Locate the cell with the specified text and output its (x, y) center coordinate. 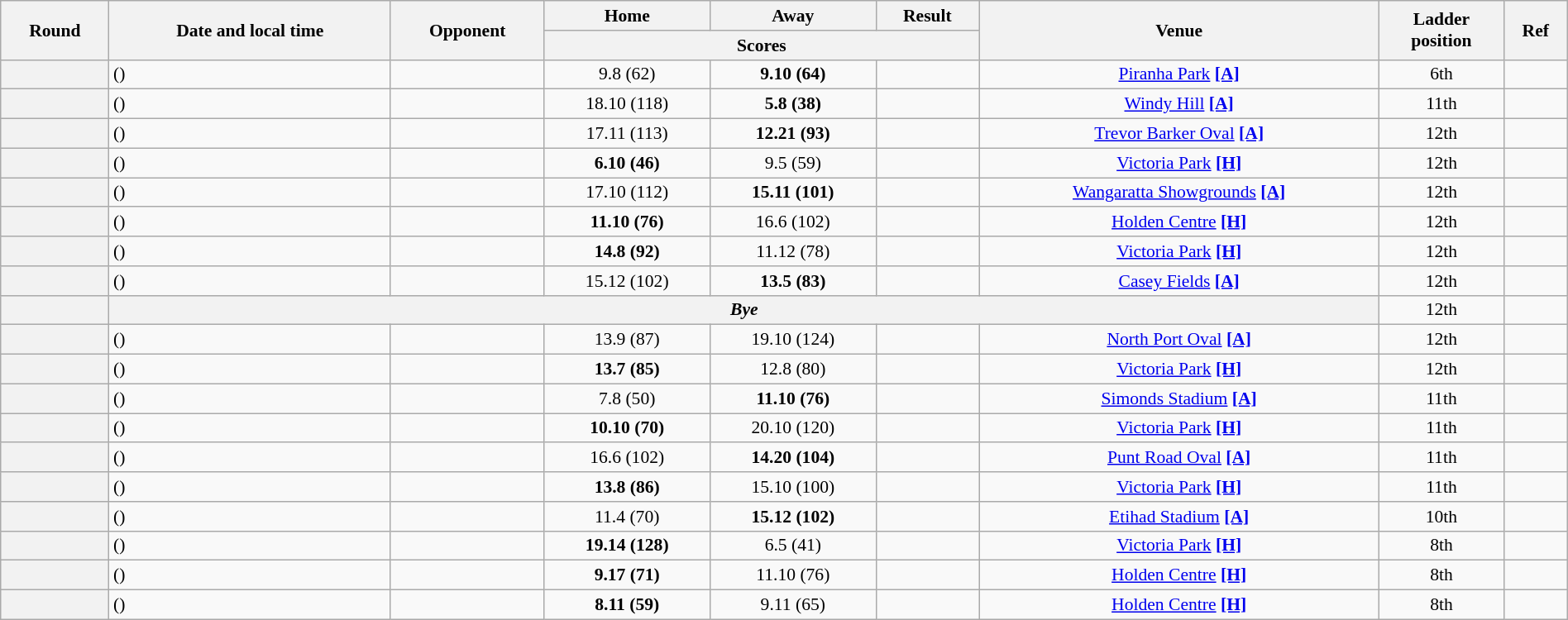
Windy Hill [A] (1179, 104)
6th (1442, 74)
Venue (1179, 30)
Result (928, 16)
9.8 (62) (627, 74)
13.8 (86) (627, 487)
10th (1442, 517)
11.12 (78) (794, 251)
18.10 (118) (627, 104)
13.5 (83) (794, 281)
Bye (744, 310)
8.11 (59) (627, 605)
7.8 (50) (627, 398)
Date and local time (250, 30)
Wangaratta Showgrounds [A] (1179, 193)
14.20 (104) (794, 458)
17.11 (113) (627, 134)
17.10 (112) (627, 193)
12.8 (80) (794, 370)
Trevor Barker Oval [A] (1179, 134)
9.11 (65) (794, 605)
19.14 (128) (627, 546)
Away (794, 16)
Opponent (466, 30)
Etihad Stadium [A] (1179, 517)
Ref (1535, 30)
13.9 (87) (627, 340)
14.8 (92) (627, 251)
6.10 (46) (627, 163)
North Port Oval [A] (1179, 340)
12.21 (93) (794, 134)
Home (627, 16)
13.7 (85) (627, 370)
15.10 (100) (794, 487)
Piranha Park [A] (1179, 74)
6.5 (41) (794, 546)
Ladderposition (1442, 30)
9.17 (71) (627, 575)
11.4 (70) (627, 517)
9.10 (64) (794, 74)
9.5 (59) (794, 163)
Scores (762, 45)
Punt Road Oval [A] (1179, 458)
Casey Fields [A] (1179, 281)
10.10 (70) (627, 428)
5.8 (38) (794, 104)
20.10 (120) (794, 428)
15.11 (101) (794, 193)
Round (55, 30)
19.10 (124) (794, 340)
Simonds Stadium [A] (1179, 398)
